Return [x, y] of the center of cell containing provided text 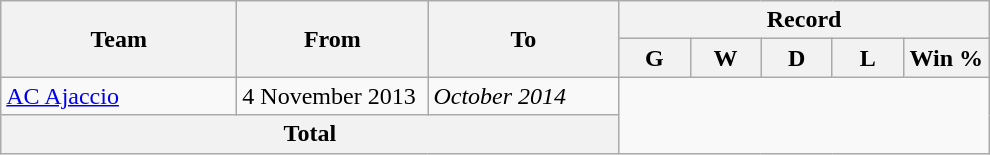
Team [119, 39]
Total [310, 134]
Win % [946, 58]
AC Ajaccio [119, 96]
To [524, 39]
From [332, 39]
G [654, 58]
D [796, 58]
October 2014 [524, 96]
W [726, 58]
Record [804, 20]
4 November 2013 [332, 96]
L [868, 58]
